Find where the given text appears and provide that cell's center as [X, Y] coordinate. 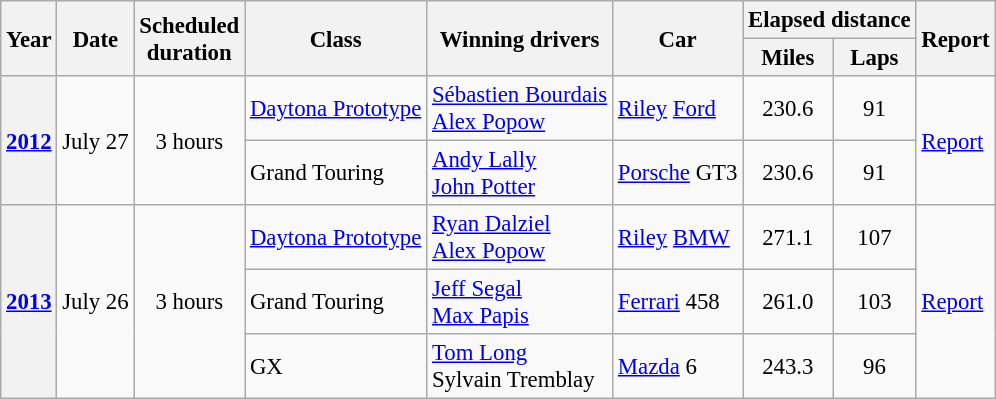
Ferrari 458 [678, 302]
Class [336, 38]
103 [874, 302]
Scheduledduration [190, 38]
Winning drivers [520, 38]
Tom Long Sylvain Tremblay [520, 366]
2013 [29, 302]
Riley BMW [678, 238]
261.0 [788, 302]
Date [96, 38]
2012 [29, 140]
Riley Ford [678, 108]
Mazda 6 [678, 366]
Ryan Dalziel Alex Popow [520, 238]
Year [29, 38]
Porsche GT3 [678, 174]
Jeff Segal Max Papis [520, 302]
July 27 [96, 140]
243.3 [788, 366]
271.1 [788, 238]
Elapsed distance [830, 20]
Car [678, 38]
Laps [874, 58]
96 [874, 366]
Andy Lally John Potter [520, 174]
Sébastien Bourdais Alex Popow [520, 108]
107 [874, 238]
GX [336, 366]
July 26 [96, 302]
Miles [788, 58]
